Return the [x, y] coordinate for the center point of the cell that contains the specified text.  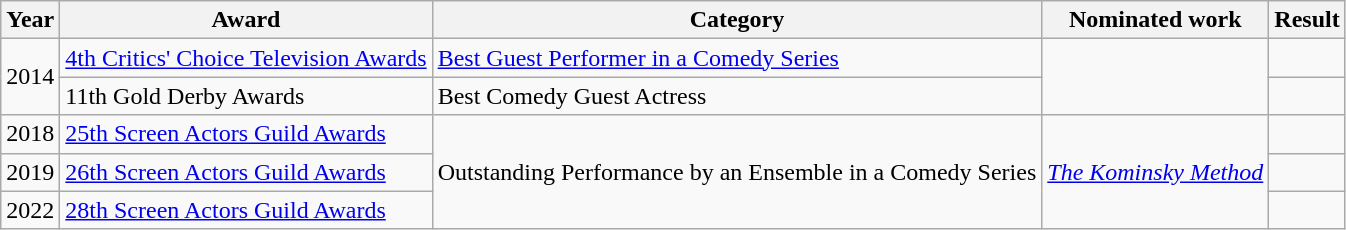
2022 [30, 210]
26th Screen Actors Guild Awards [246, 172]
Award [246, 20]
Outstanding Performance by an Ensemble in a Comedy Series [737, 172]
4th Critics' Choice Television Awards [246, 58]
Category [737, 20]
11th Gold Derby Awards [246, 96]
Best Comedy Guest Actress [737, 96]
2019 [30, 172]
28th Screen Actors Guild Awards [246, 210]
The Kominsky Method [1156, 172]
Year [30, 20]
2014 [30, 77]
2018 [30, 134]
Nominated work [1156, 20]
25th Screen Actors Guild Awards [246, 134]
Result [1307, 20]
Best Guest Performer in a Comedy Series [737, 58]
